Extract the (X, Y) coordinate from the center of the cell holding the provided text.  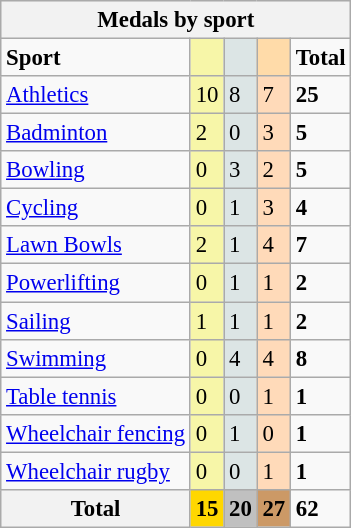
27 (274, 509)
Sport (96, 58)
Bowling (96, 170)
62 (320, 509)
Athletics (96, 95)
Cycling (96, 208)
Lawn Bowls (96, 245)
Powerlifting (96, 283)
Wheelchair rugby (96, 471)
10 (206, 95)
25 (320, 95)
Swimming (96, 358)
Badminton (96, 133)
Table tennis (96, 396)
20 (240, 509)
Medals by sport (176, 20)
Sailing (96, 321)
Wheelchair fencing (96, 433)
15 (206, 509)
